Detect which cell encompasses the target text, then output its [X, Y] center coordinate. 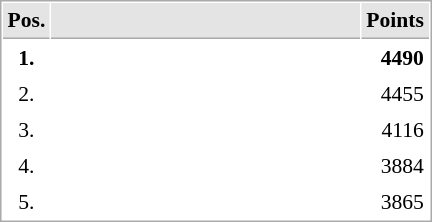
3884 [396, 165]
4. [26, 165]
3865 [396, 201]
2. [26, 93]
4116 [396, 129]
3. [26, 129]
5. [26, 201]
1. [26, 57]
4455 [396, 93]
Points [396, 21]
Pos. [26, 21]
4490 [396, 57]
